Pinpoint the cell where the given text exists, returning its [x, y] midpoint coordinate. 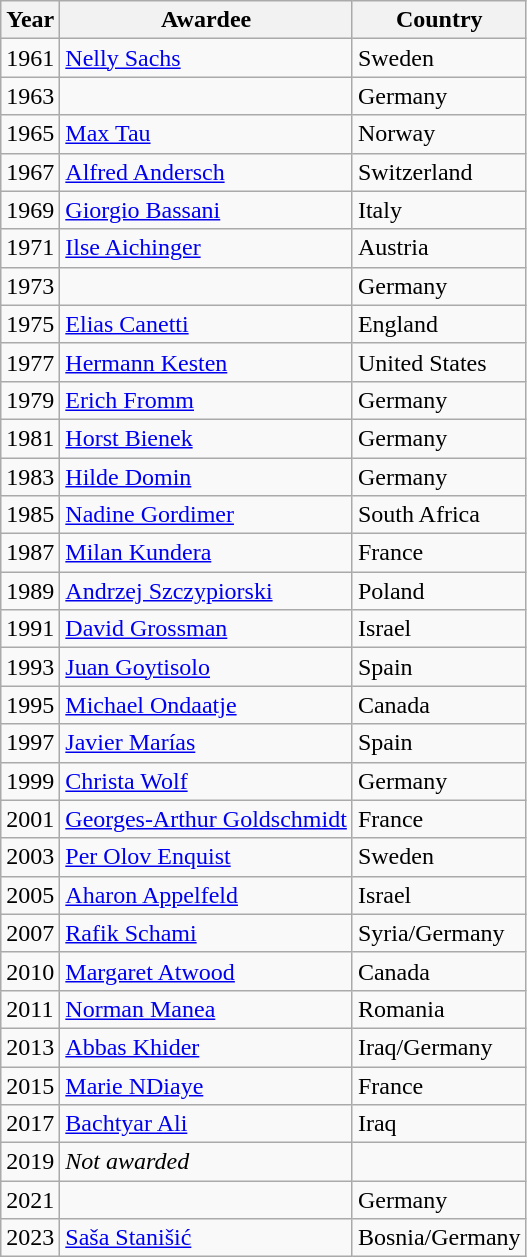
1987 [30, 553]
1977 [30, 362]
Saša Stanišić [206, 1238]
Aharon Appelfeld [206, 895]
Nelly Sachs [206, 58]
Giorgio Bassani [206, 210]
Christa Wolf [206, 781]
2019 [30, 1162]
1993 [30, 667]
2013 [30, 1047]
1961 [30, 58]
Milan Kundera [206, 553]
Juan Goytisolo [206, 667]
Andrzej Szczypiorski [206, 591]
1997 [30, 743]
1967 [30, 172]
1981 [30, 438]
Rafik Schami [206, 933]
Erich Fromm [206, 400]
Marie NDiaye [206, 1085]
1971 [30, 248]
1979 [30, 400]
Horst Bienek [206, 438]
Margaret Atwood [206, 971]
Abbas Khider [206, 1047]
1995 [30, 705]
Michael Ondaatje [206, 705]
Italy [439, 210]
Iraq/Germany [439, 1047]
Alfred Andersch [206, 172]
1991 [30, 629]
Austria [439, 248]
Bosnia/Germany [439, 1238]
1975 [30, 324]
1985 [30, 515]
1999 [30, 781]
1963 [30, 96]
Iraq [439, 1124]
1965 [30, 134]
1973 [30, 286]
Syria/Germany [439, 933]
2005 [30, 895]
South Africa [439, 515]
Hermann Kesten [206, 362]
Awardee [206, 20]
Country [439, 20]
Javier Marías [206, 743]
Year [30, 20]
2003 [30, 857]
Nadine Gordimer [206, 515]
2017 [30, 1124]
2010 [30, 971]
Not awarded [206, 1162]
2011 [30, 1009]
Ilse Aichinger [206, 248]
Norman Manea [206, 1009]
United States [439, 362]
Per Olov Enquist [206, 857]
Poland [439, 591]
Hilde Domin [206, 477]
1989 [30, 591]
Max Tau [206, 134]
Elias Canetti [206, 324]
1969 [30, 210]
Georges-Arthur Goldschmidt [206, 819]
Switzerland [439, 172]
2015 [30, 1085]
England [439, 324]
2007 [30, 933]
Romania [439, 1009]
2001 [30, 819]
David Grossman [206, 629]
2023 [30, 1238]
2021 [30, 1200]
Norway [439, 134]
1983 [30, 477]
Bachtyar Ali [206, 1124]
